For the text-containing cell, return its midpoint in [X, Y] coordinate format. 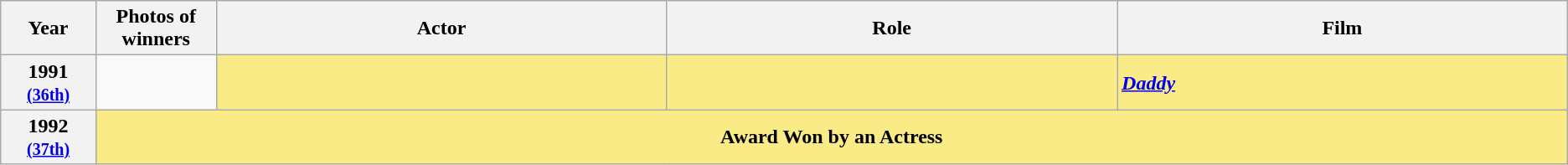
Actor [441, 28]
Award Won by an Actress [831, 137]
Photos of winners [156, 28]
Role [892, 28]
Film [1343, 28]
Daddy [1343, 82]
1992 (37th) [49, 137]
Year [49, 28]
1991 (36th) [49, 82]
